Detect which cell encompasses the target text, then output its [X, Y] center coordinate. 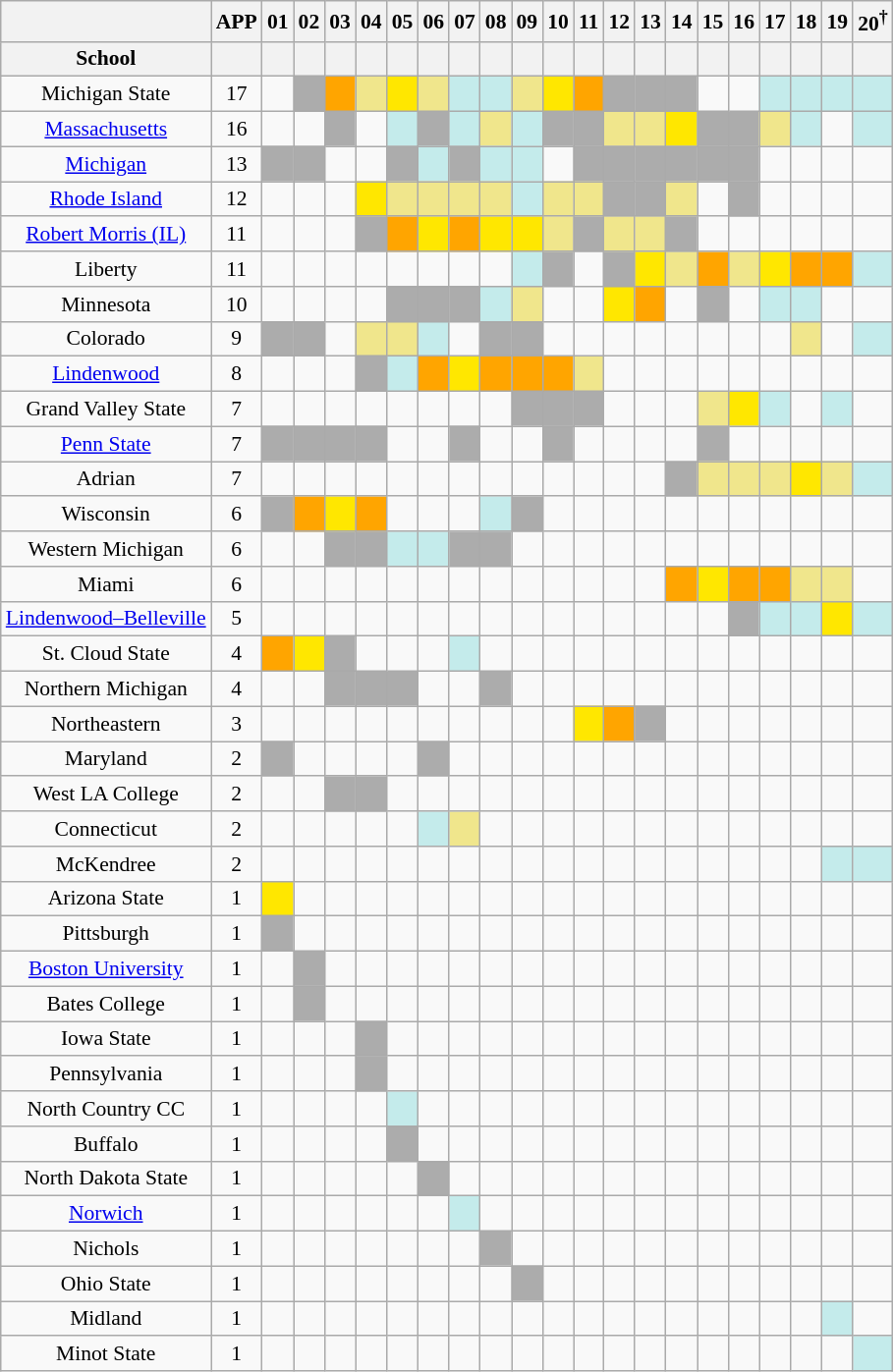
08 [496, 22]
Lindenwood–Belleville [106, 619]
Wisconsin [106, 515]
05 [403, 22]
Connecticut [106, 829]
Lindenwood [106, 374]
Northern Michigan [106, 689]
Bates College [106, 1004]
09 [527, 22]
18 [807, 22]
07 [465, 22]
Minot State [106, 1354]
Ohio State [106, 1284]
Iowa State [106, 1039]
20† [872, 22]
19 [837, 22]
Norwich [106, 1214]
Michigan [106, 164]
Pennsylvania [106, 1074]
15 [713, 22]
02 [309, 22]
06 [433, 22]
Arizona State [106, 899]
St. Cloud State [106, 654]
Buffalo [106, 1144]
Massachusetts [106, 130]
North Dakota State [106, 1179]
McKendree [106, 864]
3 [237, 724]
03 [340, 22]
School [106, 59]
Boston University [106, 969]
9 [237, 339]
APP [237, 22]
West LA College [106, 795]
Grand Valley State [106, 410]
Minnesota [106, 304]
5 [237, 619]
Northeastern [106, 724]
North Country CC [106, 1109]
8 [237, 374]
Midland [106, 1319]
Liberty [106, 269]
Colorado [106, 339]
01 [278, 22]
14 [682, 22]
Pittsburgh [106, 934]
Rhode Island [106, 199]
Adrian [106, 479]
Miami [106, 584]
Michigan State [106, 94]
Maryland [106, 759]
Penn State [106, 444]
Nichols [106, 1249]
Robert Morris (IL) [106, 235]
Western Michigan [106, 549]
04 [371, 22]
